From the cell containing the given text, extract its center point as [X, Y] coordinate. 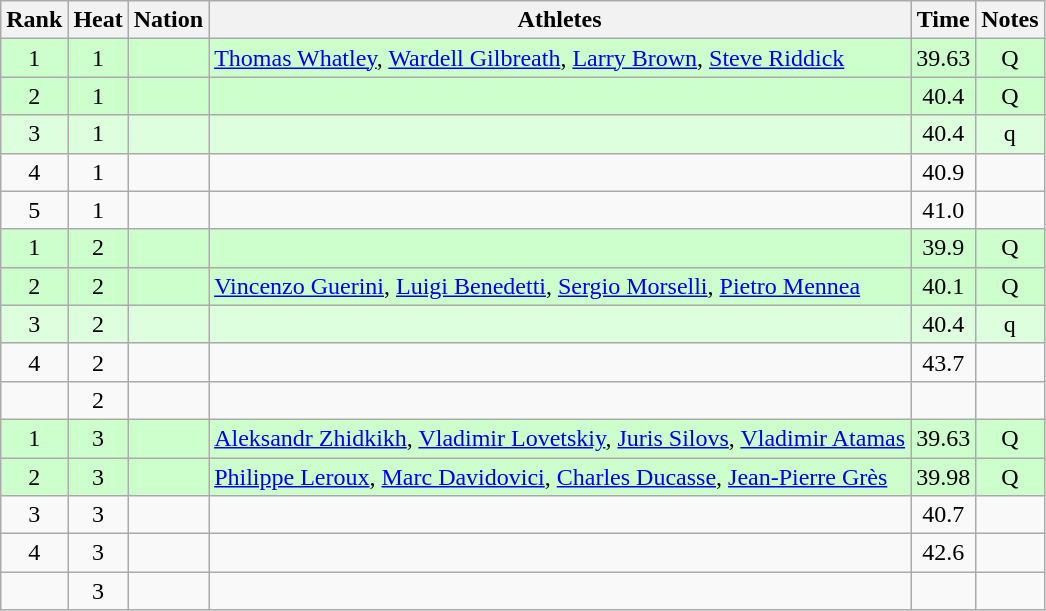
Notes [1010, 20]
40.1 [944, 286]
Heat [98, 20]
40.7 [944, 515]
5 [34, 210]
Philippe Leroux, Marc Davidovici, Charles Ducasse, Jean-Pierre Grès [560, 477]
42.6 [944, 553]
40.9 [944, 172]
Nation [168, 20]
Vincenzo Guerini, Luigi Benedetti, Sergio Morselli, Pietro Mennea [560, 286]
43.7 [944, 362]
41.0 [944, 210]
Thomas Whatley, Wardell Gilbreath, Larry Brown, Steve Riddick [560, 58]
Athletes [560, 20]
39.9 [944, 248]
Rank [34, 20]
Time [944, 20]
39.98 [944, 477]
Aleksandr Zhidkikh, Vladimir Lovetskiy, Juris Silovs, Vladimir Atamas [560, 438]
